Capture the cell that displays the provided text and extract its (X, Y) central coordinate. 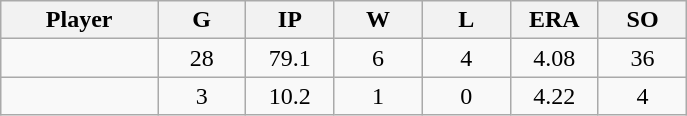
4.08 (554, 58)
10.2 (290, 96)
36 (642, 58)
28 (202, 58)
79.1 (290, 58)
Player (80, 20)
W (378, 20)
0 (466, 96)
4.22 (554, 96)
SO (642, 20)
1 (378, 96)
ERA (554, 20)
3 (202, 96)
G (202, 20)
L (466, 20)
6 (378, 58)
IP (290, 20)
